Pinpoint the cell where the given text exists, returning its (X, Y) midpoint coordinate. 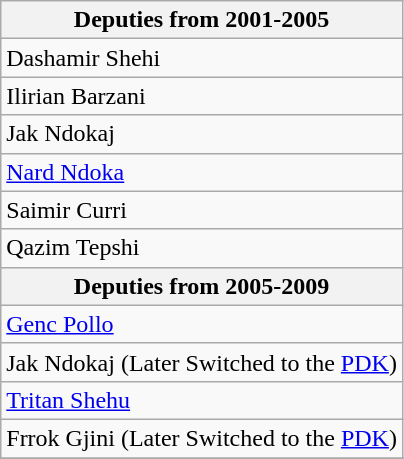
Qazim Tepshi (202, 248)
Deputies from 2005-2009 (202, 286)
Ilirian Barzani (202, 96)
Saimir Curri (202, 210)
Deputies from 2001-2005 (202, 20)
Genc Pollo (202, 324)
Tritan Shehu (202, 400)
Nard Ndoka (202, 172)
Frrok Gjini (Later Switched to the PDK) (202, 438)
Jak Ndokaj (Later Switched to the PDK) (202, 362)
Dashamir Shehi (202, 58)
Jak Ndokaj (202, 134)
